Return [X, Y] of the center of cell containing provided text 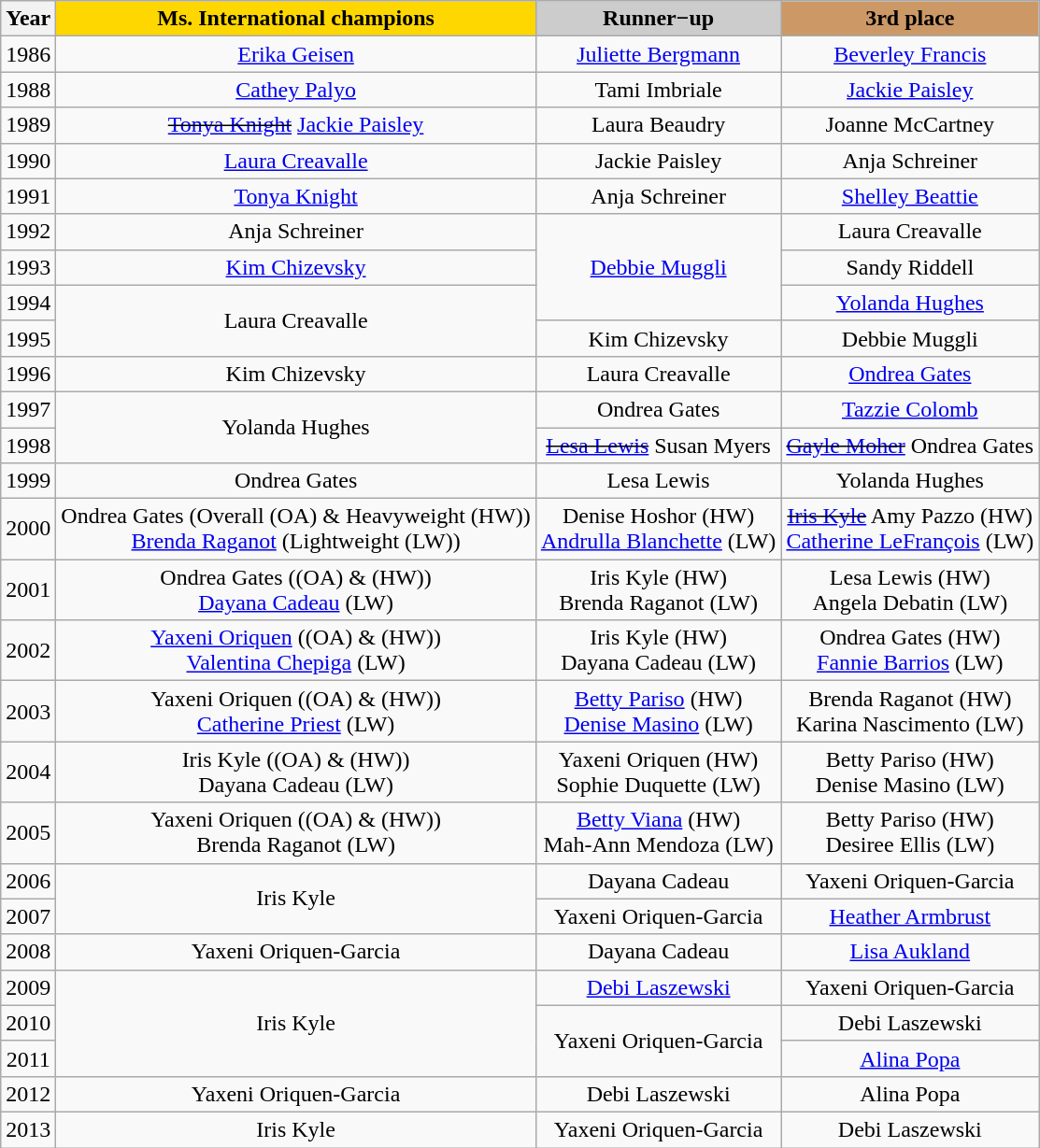
1999 [28, 481]
Betty Viana (HW) Mah-Ann Mendoza (LW) [658, 833]
Laura Beaudry [658, 125]
2013 [28, 1129]
Brenda Raganot (HW) Karina Nascimento (LW) [910, 712]
1992 [28, 232]
Juliette Bergmann [658, 54]
Cathey Palyo [296, 90]
Year [28, 19]
Yaxeni Oriquen (HW) Sophie Duquette (LW) [658, 772]
2012 [28, 1094]
Lesa Lewis (HW) Angela Debatin (LW) [910, 590]
Iris Kyle Amy Pazzo (HW) Catherine LeFrançois (LW) [910, 529]
Yaxeni Oriquen ((OA) & (HW)) Brenda Raganot (LW) [296, 833]
2005 [28, 833]
3rd place [910, 19]
Tonya Knight Jackie Paisley [296, 125]
Heather Armbrust [910, 916]
2011 [28, 1058]
1991 [28, 196]
2002 [28, 650]
Iris Kyle ((OA) & (HW)) Dayana Cadeau (LW) [296, 772]
1990 [28, 161]
2010 [28, 1023]
Lesa Lewis Susan Myers [658, 446]
Yaxeni Oriquen ((OA) & (HW)) Valentina Chepiga (LW) [296, 650]
Yaxeni Oriquen ((OA) & (HW)) Catherine Priest (LW) [296, 712]
Lesa Lewis [658, 481]
Iris Kyle (HW) Brenda Raganot (LW) [658, 590]
Lisa Aukland [910, 952]
Tonya Knight [296, 196]
1993 [28, 267]
Denise Hoshor (HW) Andrulla Blanchette (LW) [658, 529]
1994 [28, 303]
2006 [28, 881]
1997 [28, 409]
1995 [28, 338]
2007 [28, 916]
Ondrea Gates ((OA) & (HW)) Dayana Cadeau (LW) [296, 590]
1988 [28, 90]
2003 [28, 712]
Erika Geisen [296, 54]
1986 [28, 54]
Iris Kyle (HW) Dayana Cadeau (LW) [658, 650]
Shelley Beattie [910, 196]
Ms. International champions [296, 19]
1996 [28, 374]
2004 [28, 772]
Gayle Moher Ondrea Gates [910, 446]
1998 [28, 446]
2001 [28, 590]
Beverley Francis [910, 54]
Joanne McCartney [910, 125]
Tami Imbriale [658, 90]
Tazzie Colomb [910, 409]
2008 [28, 952]
1989 [28, 125]
Ondrea Gates (HW) Fannie Barrios (LW) [910, 650]
2009 [28, 987]
Runner−up [658, 19]
Ondrea Gates (Overall (OA) & Heavyweight (HW)) Brenda Raganot (Lightweight (LW)) [296, 529]
Betty Pariso (HW) Desiree Ellis (LW) [910, 833]
Sandy Riddell [910, 267]
2000 [28, 529]
